Identify which cell holds the provided text, then report its [X, Y] central coordinate. 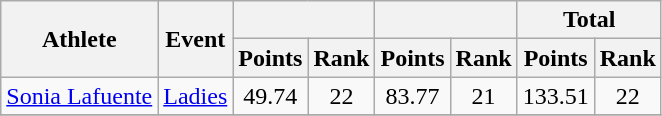
Sonia Lafuente [80, 96]
21 [484, 96]
Total [589, 20]
Event [196, 39]
49.74 [270, 96]
Ladies [196, 96]
83.77 [412, 96]
133.51 [556, 96]
Athlete [80, 39]
